For the text-containing cell, return its midpoint in [X, Y] coordinate format. 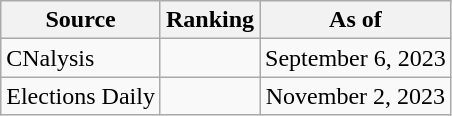
Elections Daily [81, 96]
Source [81, 20]
September 6, 2023 [356, 58]
Ranking [210, 20]
CNalysis [81, 58]
November 2, 2023 [356, 96]
As of [356, 20]
